Search for the cell housing the specified text and yield its [x, y] center coordinate. 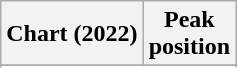
Chart (2022) [72, 34]
Peakposition [189, 34]
